For the text-containing cell, return its midpoint in (x, y) coordinate format. 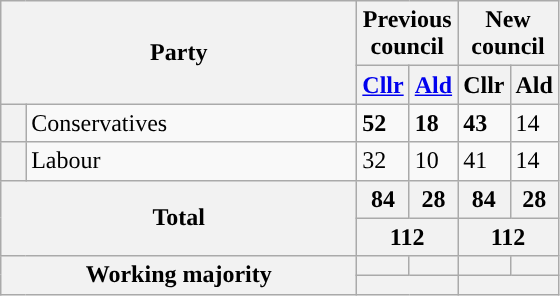
Working majority (179, 275)
Previous council (408, 34)
10 (433, 161)
Labour (192, 161)
32 (383, 161)
52 (383, 123)
Total (179, 218)
Conservatives (192, 123)
43 (484, 123)
41 (484, 161)
New council (508, 34)
18 (433, 123)
Party (179, 52)
